Pinpoint the cell where the given text exists, returning its (x, y) midpoint coordinate. 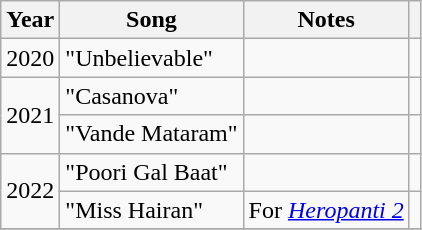
"Unbelievable" (152, 58)
"Miss Hairan" (152, 210)
2020 (30, 58)
"Casanova" (152, 96)
Year (30, 20)
Song (152, 20)
"Vande Mataram" (152, 134)
"Poori Gal Baat" (152, 172)
Notes (326, 20)
For Heropanti 2 (326, 210)
2022 (30, 191)
2021 (30, 115)
